Provide the [x, y] coordinate of the cell's center where the given text is located.  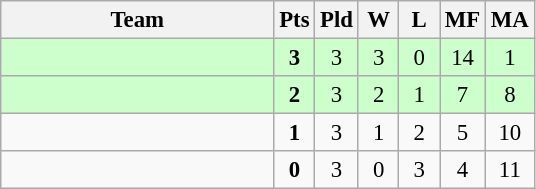
11 [510, 170]
W [378, 20]
Team [138, 20]
MF [463, 20]
Pts [294, 20]
10 [510, 133]
L [420, 20]
5 [463, 133]
7 [463, 95]
MA [510, 20]
14 [463, 58]
8 [510, 95]
4 [463, 170]
Pld [337, 20]
